Provide the [X, Y] coordinate of the cell's center where the given text is located.  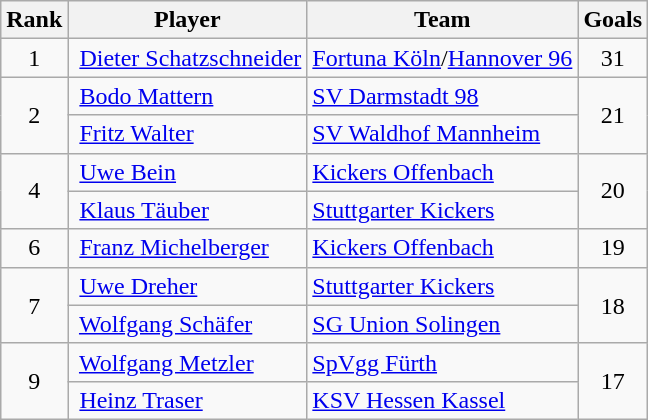
Wolfgang Schäfer [188, 324]
1 [34, 58]
Heinz Traser [188, 400]
Fritz Walter [188, 134]
Uwe Dreher [188, 286]
Wolfgang Metzler [188, 362]
7 [34, 305]
Dieter Schatzschneider [188, 58]
Goals [613, 20]
6 [34, 248]
31 [613, 58]
Rank [34, 20]
2 [34, 115]
Bodo Mattern [188, 96]
21 [613, 115]
Fortuna Köln/Hannover 96 [442, 58]
Team [442, 20]
Franz Michelberger [188, 248]
17 [613, 381]
SG Union Solingen [442, 324]
KSV Hessen Kassel [442, 400]
18 [613, 305]
Klaus Täuber [188, 210]
SV Darmstadt 98 [442, 96]
20 [613, 191]
4 [34, 191]
SV Waldhof Mannheim [442, 134]
SpVgg Fürth [442, 362]
Uwe Bein [188, 172]
9 [34, 381]
Player [188, 20]
19 [613, 248]
